Find where the given text appears and provide that cell's center as [X, Y] coordinate. 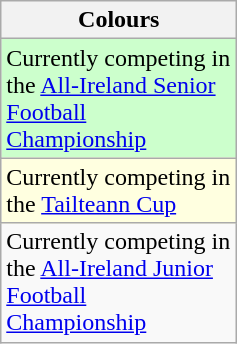
Currently competing in the All-Ireland Senior Football Championship [119, 98]
Colours [119, 20]
Currently competing in the Tailteann Cup [119, 190]
Currently competing in the All-Ireland Junior Football Championship [119, 282]
